Detect which cell encompasses the target text, then output its (x, y) center coordinate. 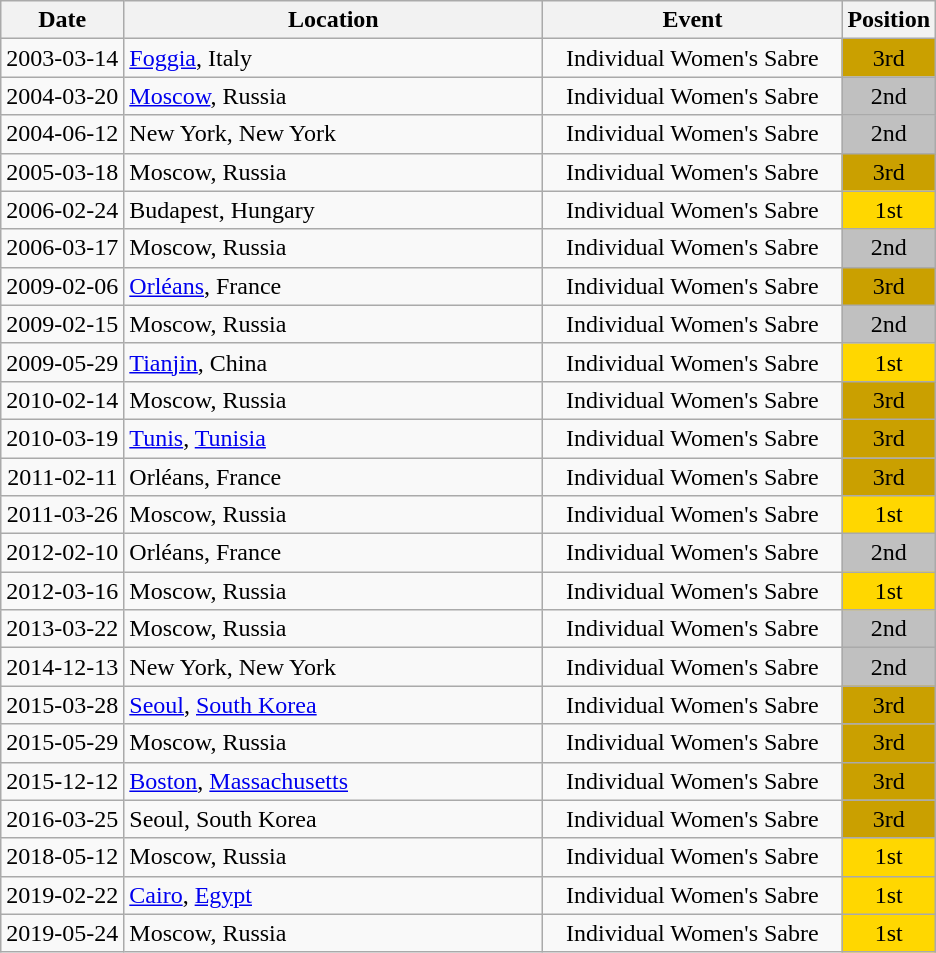
2012-03-16 (62, 591)
2010-02-14 (62, 400)
2009-02-15 (62, 324)
2004-03-20 (62, 96)
2003-03-14 (62, 58)
2016-03-25 (62, 819)
Tianjin, China (334, 362)
Location (334, 20)
2011-03-26 (62, 515)
2004-06-12 (62, 134)
Position (889, 20)
2014-12-13 (62, 667)
Boston, Massachusetts (334, 781)
2015-12-12 (62, 781)
2018-05-12 (62, 857)
2005-03-18 (62, 172)
Tunis, Tunisia (334, 438)
2012-02-10 (62, 553)
2019-02-22 (62, 895)
Event (692, 20)
2010-03-19 (62, 438)
2011-02-11 (62, 477)
Budapest, Hungary (334, 210)
2015-05-29 (62, 743)
2009-05-29 (62, 362)
2019-05-24 (62, 933)
Cairo, Egypt (334, 895)
2015-03-28 (62, 705)
2006-02-24 (62, 210)
Foggia, Italy (334, 58)
2009-02-06 (62, 286)
Date (62, 20)
2013-03-22 (62, 629)
2006-03-17 (62, 248)
